Output the (X, Y) coordinate of the center of the cell containing the given text.  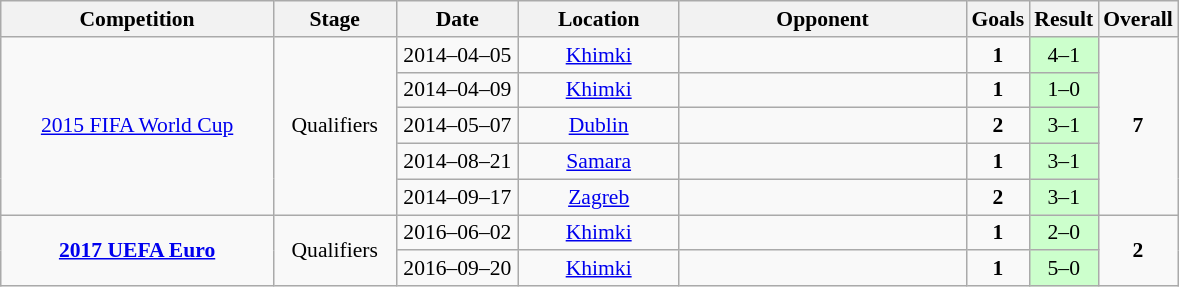
2016–06–02 (458, 233)
Overall (1138, 19)
2017 UEFA Euro (138, 250)
Stage (334, 19)
Goals (998, 19)
Samara (599, 162)
Opponent (823, 19)
4–1 (1064, 55)
2016–09–20 (458, 269)
2014–09–17 (458, 197)
Dublin (599, 126)
5–0 (1064, 269)
7 (1138, 126)
Location (599, 19)
2014–05–07 (458, 126)
2014–04–09 (458, 90)
2014–04–05 (458, 55)
Zagreb (599, 197)
Date (458, 19)
1–0 (1064, 90)
2014–08–21 (458, 162)
2–0 (1064, 233)
Result (1064, 19)
2015 FIFA World Cup (138, 126)
Competition (138, 19)
